Search for the cell housing the specified text and yield its (X, Y) center coordinate. 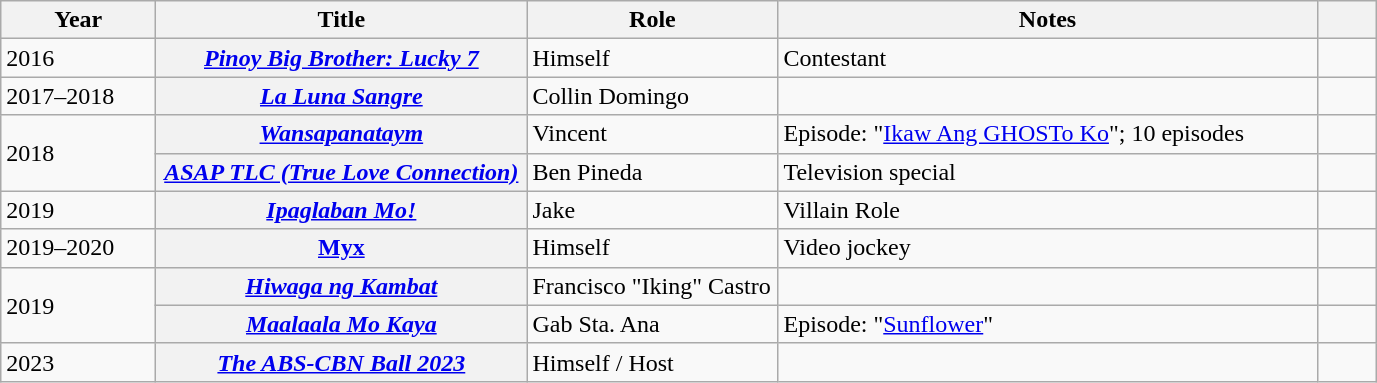
Villain Role (1048, 210)
2016 (78, 58)
Maalaala Mo Kaya (342, 324)
The ABS-CBN Ball 2023 (342, 362)
Hiwaga ng Kambat (342, 286)
Pinoy Big Brother: Lucky 7 (342, 58)
Year (78, 20)
Collin Domingo (652, 96)
Episode: "Sunflower" (1048, 324)
Ben Pineda (652, 172)
Wansapanataym (342, 134)
Contestant (1048, 58)
2019–2020 (78, 248)
ASAP TLC (True Love Connection) (342, 172)
2023 (78, 362)
Television special (1048, 172)
Title (342, 20)
Vincent (652, 134)
2017–2018 (78, 96)
Episode: "Ikaw Ang GHOSTo Ko"; 10 episodes (1048, 134)
Notes (1048, 20)
2018 (78, 153)
Gab Sta. Ana (652, 324)
Role (652, 20)
Video jockey (1048, 248)
Francisco "Iking" Castro (652, 286)
Jake (652, 210)
Himself / Host (652, 362)
La Luna Sangre (342, 96)
Myx (342, 248)
Ipaglaban Mo! (342, 210)
